Search for the cell housing the specified text and yield its [X, Y] center coordinate. 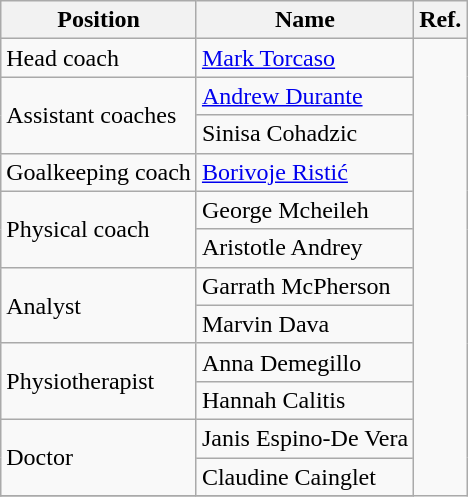
Andrew Durante [304, 96]
Ref. [440, 20]
George Mcheileh [304, 210]
Garrath McPherson [304, 286]
Doctor [99, 457]
Assistant coaches [99, 115]
Hannah Calitis [304, 400]
Borivoje Ristić [304, 172]
Claudine Cainglet [304, 477]
Marvin Dava [304, 324]
Name [304, 20]
Aristotle Andrey [304, 248]
Position [99, 20]
Goalkeeping coach [99, 172]
Mark Torcaso [304, 58]
Sinisa Cohadzic [304, 134]
Anna Demegillo [304, 362]
Janis Espino-De Vera [304, 438]
Analyst [99, 305]
Physiotherapist [99, 381]
Head coach [99, 58]
Physical coach [99, 229]
